Find where the given text appears and provide that cell's center as (x, y) coordinate. 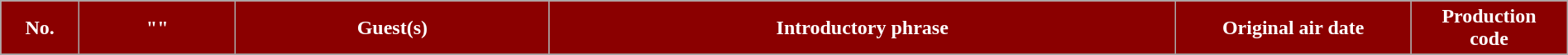
"" (157, 28)
No. (40, 28)
Guest(s) (392, 28)
Original air date (1293, 28)
Introductory phrase (863, 28)
Production code (1489, 28)
